Output the (X, Y) coordinate of the center of the cell containing the given text.  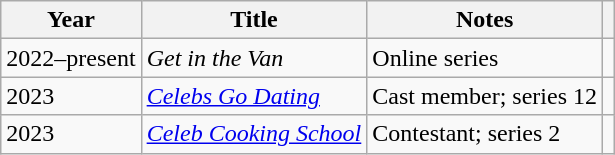
2022–present (71, 58)
Celebs Go Dating (254, 96)
Get in the Van (254, 58)
Online series (485, 58)
Celeb Cooking School (254, 134)
Notes (485, 20)
Year (71, 20)
Contestant; series 2 (485, 134)
Title (254, 20)
Cast member; series 12 (485, 96)
